Capture the cell that displays the provided text and extract its [X, Y] central coordinate. 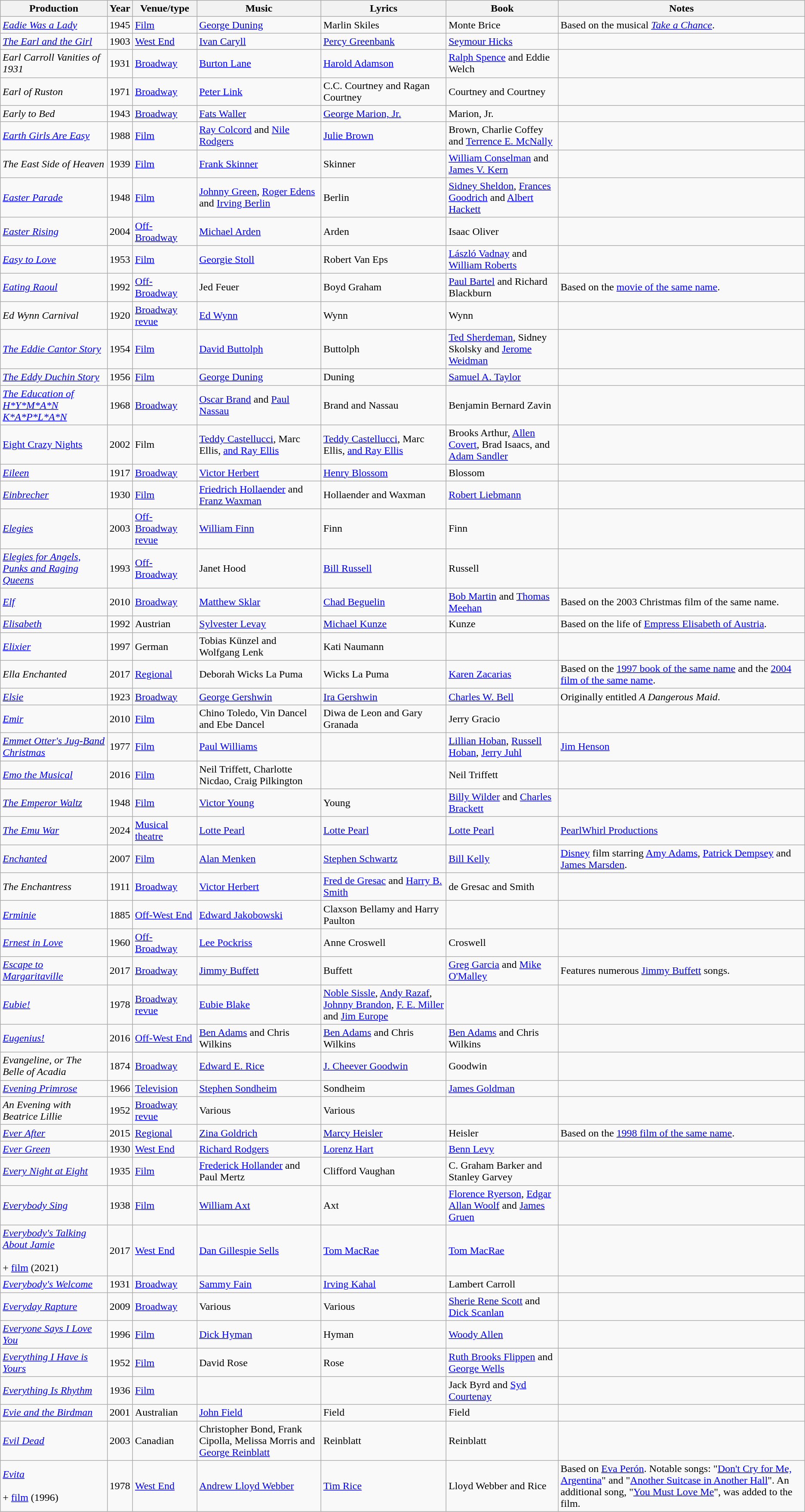
Elegies for Angels, Punks and Raging Queens [54, 568]
Television [164, 1088]
Early to Bed [54, 114]
Monte Brice [502, 25]
Heisler [502, 1133]
1988 [120, 136]
Charles W. Bell [502, 696]
Chad Beguelin [384, 602]
Ruth Brooks Flippen and George Wells [502, 1363]
Wicks La Puma [384, 674]
2007 [120, 859]
Fred de Gresac and Harry B. Smith [384, 887]
1923 [120, 696]
2002 [120, 445]
Based on the movie of the same name. [681, 287]
Ray Colcord and Nile Rodgers [259, 136]
Kati Naumann [384, 646]
Sidney Sheldon, Frances Goodrich and Albert Hackett [502, 197]
Venue/type [164, 9]
Blossom [502, 473]
Michael Arden [259, 231]
Easter Rising [54, 231]
Buttolph [384, 349]
Stephen Schwartz [384, 859]
Bob Martin and Thomas Meehan [502, 602]
Evening Primrose [54, 1088]
Erminie [54, 915]
Lee Pockriss [259, 943]
Skinner [384, 163]
Music [259, 9]
The Eddy Duchin Story [54, 377]
Claxson Bellamy and Harry Paulton [384, 915]
Sammy Fain [259, 1284]
Ira Gershwin [384, 696]
Anne Croswell [384, 943]
2004 [120, 231]
Dick Hyman [259, 1334]
David Buttolph [259, 349]
Bill Kelly [502, 859]
Christopher Bond, Frank Cipolla, Melissa Morris and George Reinblatt [259, 1441]
Based on the 1998 film of the same name. [681, 1133]
Harold Adamson [384, 64]
George Gershwin [259, 696]
Escape to Margaritaville [54, 970]
Features numerous Jimmy Buffett songs. [681, 970]
Everybody's Talking About Jamie + film (2021) [54, 1251]
Russell [502, 568]
1966 [120, 1088]
Chino Toledo, Vin Dancel and Ebe Dancel [259, 718]
Jim Henson [681, 747]
1920 [120, 315]
1968 [120, 405]
1977 [120, 747]
Easter Parade [54, 197]
Ted Sherdeman, Sidney Skolsky and Jerome Weidman [502, 349]
Robert Van Eps [384, 259]
Jack Byrd and Syd Courtenay [502, 1390]
Bill Russell [384, 568]
Boyd Graham [384, 287]
Eubie Blake [259, 1004]
Every Night at Eight [54, 1171]
Victor Young [259, 803]
Ralph Spence and Eddie Welch [502, 64]
Sondheim [384, 1088]
Georgie Stoll [259, 259]
Irving Kahal [384, 1284]
Ed Wynn Carnival [54, 315]
László Vadnay and William Roberts [502, 259]
Clifford Vaughan [384, 1171]
Robert Liebmann [502, 495]
Musical theatre [164, 831]
Matthew Sklar [259, 602]
Benjamin Bernard Zavin [502, 405]
An Evening with Beatrice Lillie [54, 1111]
Ever Green [54, 1149]
2001 [120, 1413]
The Earl and the Girl [54, 41]
Peter Link [259, 91]
Everything Is Rhythm [54, 1390]
Oscar Brand and Paul Nassau [259, 405]
Brand and Nassau [384, 405]
Karen Zacarias [502, 674]
Seymour Hicks [502, 41]
The Eddie Cantor Story [54, 349]
1993 [120, 568]
1903 [120, 41]
Edward Jakobowski [259, 915]
Julie Brown [384, 136]
PearlWhirl Productions [681, 831]
Samuel A. Taylor [502, 377]
John Field [259, 1413]
Paul Williams [259, 747]
Edward E. Rice [259, 1066]
Based on the 1997 book of the same name and the 2004 film of the same name. [681, 674]
Ella Enchanted [54, 674]
1971 [120, 91]
1885 [120, 915]
Michael Kunze [384, 624]
Axt [384, 1205]
Brown, Charlie Coffey and Terrence E. McNally [502, 136]
Janet Hood [259, 568]
Jed Feuer [259, 287]
C. Graham Barker and Stanley Garvey [502, 1171]
Earth Girls Are Easy [54, 136]
J. Cheever Goodwin [384, 1066]
Lambert Carroll [502, 1284]
Book [502, 9]
Benn Levy [502, 1149]
Eugenius! [54, 1038]
George Marion, Jr. [384, 114]
Eileen [54, 473]
Sylvester Levay [259, 624]
Lillian Hoban, Russell Hoban, Jerry Juhl [502, 747]
Young [384, 803]
Off-Broadway revue [164, 529]
Hollaender and Waxman [384, 495]
Hyman [384, 1334]
Marcy Heisler [384, 1133]
Isaac Oliver [502, 231]
Evangeline, or The Belle of Acadia [54, 1066]
The Enchantress [54, 887]
C.C. Courtney and Ragan Courtney [384, 91]
de Gresac and Smith [502, 887]
Evie and the Birdman [54, 1413]
David Rose [259, 1363]
Henry Blossom [384, 473]
Earl Carroll Vanities of 1931 [54, 64]
Zina Goldrich [259, 1133]
William Conselman and James V. Kern [502, 163]
Einbrecher [54, 495]
Canadian [164, 1441]
Year [120, 9]
Brooks Arthur, Allen Covert, Brad Isaacs, and Adam Sandler [502, 445]
Berlin [384, 197]
James Goldman [502, 1088]
The Education of H*Y*M*A*N K*A*P*L*A*N [54, 405]
Sherie Rene Scott and Dick Scanlan [502, 1307]
1953 [120, 259]
Elegies [54, 529]
1996 [120, 1334]
1997 [120, 646]
Rose [384, 1363]
German [164, 646]
Jimmy Buffett [259, 970]
Eadie Was a Lady [54, 25]
Percy Greenbank [384, 41]
Enchanted [54, 859]
Johnny Green, Roger Edens and Irving Berlin [259, 197]
Frederick Hollander and Paul Mertz [259, 1171]
Alan Menken [259, 859]
Deborah Wicks La Puma [259, 674]
1939 [120, 163]
Elixier [54, 646]
Everybody's Welcome [54, 1284]
Evil Dead [54, 1441]
Emir [54, 718]
Evita + film (1996) [54, 1486]
Friedrich Hollaender and Franz Waxman [259, 495]
1935 [120, 1171]
1943 [120, 114]
Paul Bartel and Richard Blackburn [502, 287]
Diwa de Leon and Gary Granada [384, 718]
Tim Rice [384, 1486]
Eight Crazy Nights [54, 445]
The East Side of Heaven [54, 163]
Lloyd Webber and Rice [502, 1486]
Duning [384, 377]
Everything I Have is Yours [54, 1363]
Based on the musical Take a Chance. [681, 25]
William Finn [259, 529]
Emmet Otter's Jug-Band Christmas [54, 747]
Billy Wilder and Charles Brackett [502, 803]
Production [54, 9]
Goodwin [502, 1066]
Marion, Jr. [502, 114]
Notes [681, 9]
Originally entitled A Dangerous Maid. [681, 696]
2009 [120, 1307]
Ernest in Love [54, 943]
1945 [120, 25]
Dan Gillespie Sells [259, 1251]
Jerry Gracio [502, 718]
Eubie! [54, 1004]
Earl of Ruston [54, 91]
Ivan Caryll [259, 41]
Buffett [384, 970]
Lyrics [384, 9]
Elisabeth [54, 624]
Disney film starring Amy Adams, Patrick Dempsey and James Marsden. [681, 859]
2024 [120, 831]
Emo the Musical [54, 774]
1938 [120, 1205]
Lorenz Hart [384, 1149]
William Axt [259, 1205]
Croswell [502, 943]
Australian [164, 1413]
Kunze [502, 624]
Elf [54, 602]
Courtney and Courtney [502, 91]
2015 [120, 1133]
Stephen Sondheim [259, 1088]
Eating Raoul [54, 287]
Richard Rodgers [259, 1149]
Florence Ryerson, Edgar Allan Woolf and James Gruen [502, 1205]
Marlin Skiles [384, 25]
Neil Triffett [502, 774]
1960 [120, 943]
1936 [120, 1390]
Andrew Lloyd Webber [259, 1486]
1911 [120, 887]
Everyone Says I Love You [54, 1334]
Fats Waller [259, 114]
Neil Triffett, Charlotte Nicdao, Craig Pilkington [259, 774]
1956 [120, 377]
The Emperor Waltz [54, 803]
Noble Sissle, Andy Razaf, Johnny Brandon, F. E. Miller and Jim Europe [384, 1004]
Frank Skinner [259, 163]
Arden [384, 231]
1954 [120, 349]
Austrian [164, 624]
Tobias Künzel and Wolfgang Lenk [259, 646]
Based on the life of Empress Elisabeth of Austria. [681, 624]
Based on the 2003 Christmas film of the same name. [681, 602]
Woody Allen [502, 1334]
Everyday Rapture [54, 1307]
The Emu War [54, 831]
Easy to Love [54, 259]
Ever After [54, 1133]
1917 [120, 473]
Everybody Sing [54, 1205]
Ed Wynn [259, 315]
Greg Garcia and Mike O'Malley [502, 970]
1874 [120, 1066]
Elsie [54, 696]
Burton Lane [259, 64]
